Return (X, Y) of the center of cell containing provided text 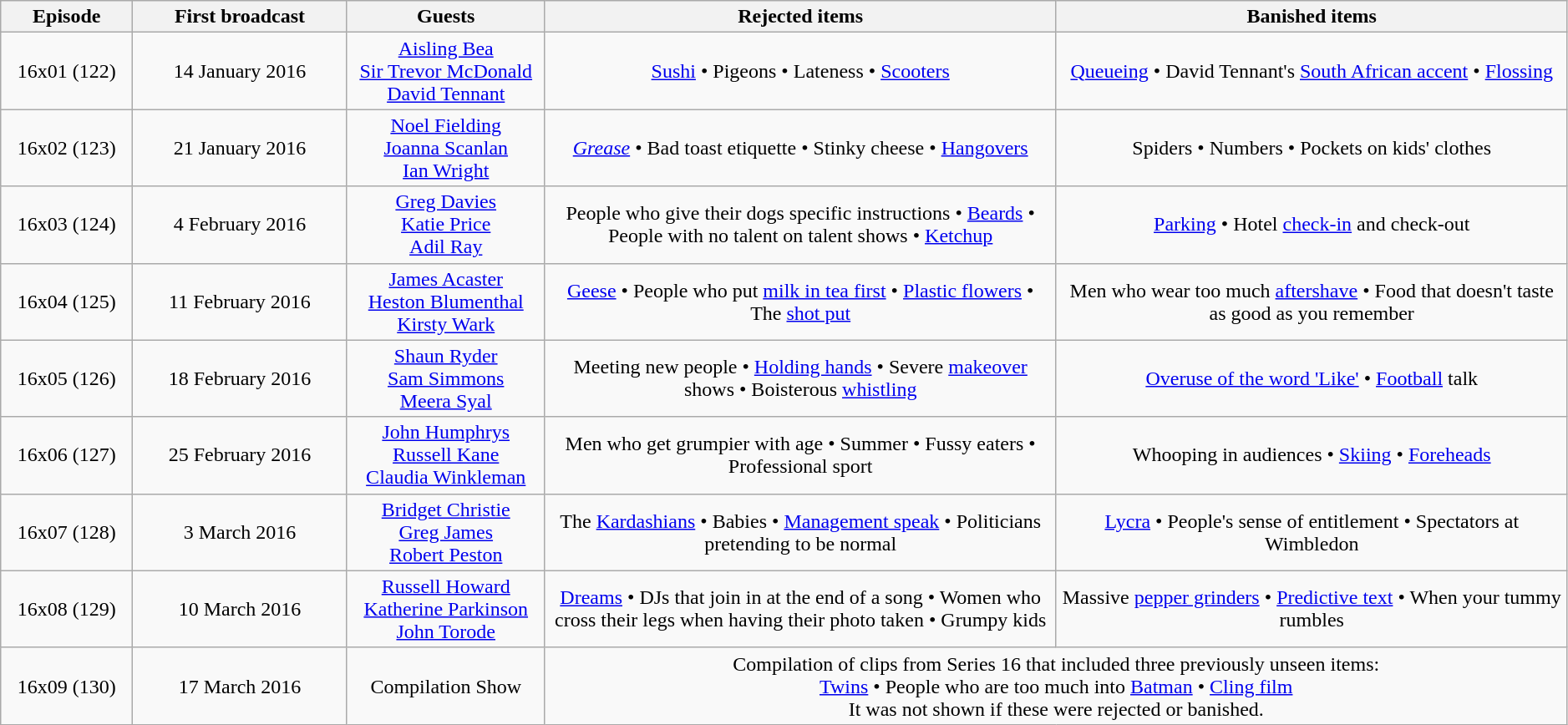
Banished items (1312, 17)
21 January 2016 (241, 148)
25 February 2016 (241, 455)
14 January 2016 (241, 71)
Men who wear too much aftershave • Food that doesn't taste as good as you remember (1312, 302)
People who give their dogs specific instructions • Beards • People with no talent on talent shows • Ketchup (800, 225)
3 March 2016 (241, 532)
Greg DaviesKatie PriceAdil Ray (446, 225)
18 February 2016 (241, 378)
Grease • Bad toast etiquette • Stinky cheese • Hangovers (800, 148)
Geese • People who put milk in tea first • Plastic flowers • The shot put (800, 302)
Dreams • DJs that join in at the end of a song • Women who cross their legs when having their photo taken • Grumpy kids (800, 609)
16x05 (126) (67, 378)
Compilation Show (446, 686)
16x01 (122) (67, 71)
16x06 (127) (67, 455)
James AcasterHeston BlumenthalKirsty Wark (446, 302)
16x04 (125) (67, 302)
Whooping in audiences • Skiing • Foreheads (1312, 455)
Rejected items (800, 17)
Noel FieldingJoanna ScanlanIan Wright (446, 148)
Shaun RyderSam SimmonsMeera Syal (446, 378)
Queueing • David Tennant's South African accent • Flossing (1312, 71)
11 February 2016 (241, 302)
Overuse of the word 'Like' • Football talk (1312, 378)
First broadcast (241, 17)
Sushi • Pigeons • Lateness • Scooters (800, 71)
Massive pepper grinders • Predictive text • When your tummy rumbles (1312, 609)
16x08 (129) (67, 609)
Episode (67, 17)
Spiders • Numbers • Pockets on kids' clothes (1312, 148)
Meeting new people • Holding hands • Severe makeover shows • Boisterous whistling (800, 378)
17 March 2016 (241, 686)
John HumphrysRussell KaneClaudia Winkleman (446, 455)
16x09 (130) (67, 686)
10 March 2016 (241, 609)
Men who get grumpier with age • Summer • Fussy eaters • Professional sport (800, 455)
16x07 (128) (67, 532)
Russell HowardKatherine ParkinsonJohn Torode (446, 609)
Guests (446, 17)
Bridget ChristieGreg JamesRobert Peston (446, 532)
Lycra • People's sense of entitlement • Spectators at Wimbledon (1312, 532)
16x02 (123) (67, 148)
16x03 (124) (67, 225)
The Kardashians • Babies • Management speak • Politicians pretending to be normal (800, 532)
4 February 2016 (241, 225)
Parking • Hotel check-in and check-out (1312, 225)
Aisling BeaSir Trevor McDonaldDavid Tennant (446, 71)
